Scan for the cell matching the given text and deliver its (X, Y) coordinate at center. 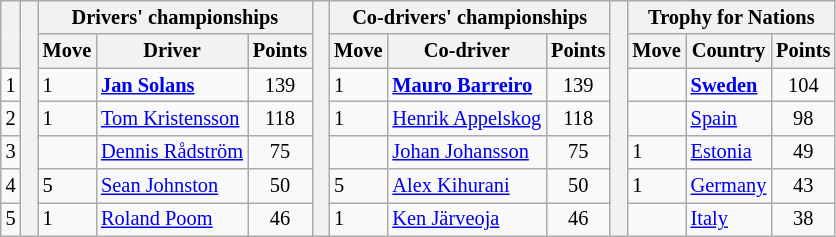
Co-drivers' championships (470, 17)
Trophy for Nations (731, 17)
Johan Johansson (468, 152)
2 (11, 118)
38 (803, 219)
Co-driver (468, 51)
Germany (729, 186)
4 (11, 186)
Spain (729, 118)
Driver (172, 51)
Roland Poom (172, 219)
Drivers' championships (175, 17)
Henrik Appelskog (468, 118)
43 (803, 186)
Ken Järveoja (468, 219)
Mauro Barreiro (468, 85)
98 (803, 118)
Alex Kihurani (468, 186)
Sean Johnston (172, 186)
49 (803, 152)
104 (803, 85)
Tom Kristensson (172, 118)
Dennis Rådström (172, 152)
Sweden (729, 85)
Country (729, 51)
Estonia (729, 152)
Jan Solans (172, 85)
3 (11, 152)
Italy (729, 219)
